From the cell containing the given text, extract its center point as [X, Y] coordinate. 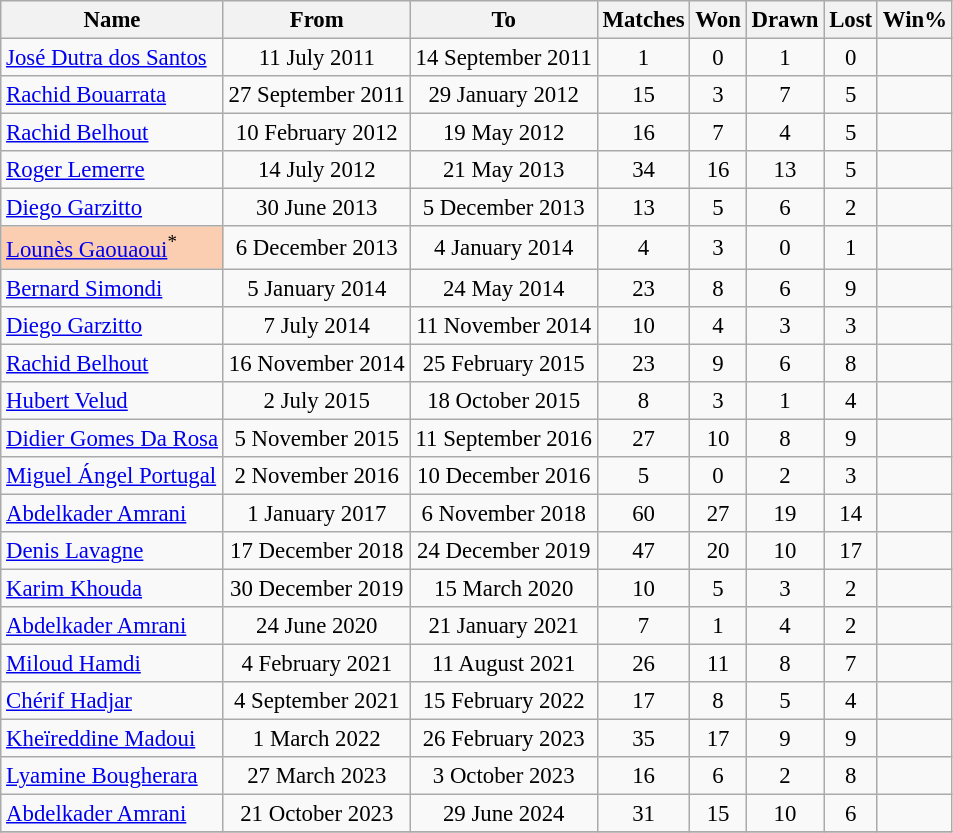
14 July 2012 [316, 170]
Lost [851, 20]
1 January 2017 [316, 513]
29 January 2012 [504, 95]
2 July 2015 [316, 400]
25 February 2015 [504, 363]
11 September 2016 [504, 438]
27 March 2023 [316, 776]
To [504, 20]
6 December 2013 [316, 247]
3 October 2023 [504, 776]
Bernard Simondi [112, 288]
5 January 2014 [316, 288]
10 December 2016 [504, 476]
11 November 2014 [504, 325]
24 June 2020 [316, 626]
Didier Gomes Da Rosa [112, 438]
Kheïreddine Madoui [112, 739]
Miloud Hamdi [112, 664]
27 September 2011 [316, 95]
Name [112, 20]
2 November 2016 [316, 476]
21 October 2023 [316, 814]
21 January 2021 [504, 626]
21 May 2013 [504, 170]
16 November 2014 [316, 363]
11 July 2011 [316, 58]
Lounès Gaouaoui* [112, 247]
47 [644, 551]
19 May 2012 [504, 133]
Roger Lemerre [112, 170]
14 [851, 513]
30 June 2013 [316, 208]
29 June 2024 [504, 814]
From [316, 20]
Lyamine Bougherara [112, 776]
14 September 2011 [504, 58]
17 December 2018 [316, 551]
26 [644, 664]
Hubert Velud [112, 400]
Karim Khouda [112, 588]
19 [785, 513]
15 February 2022 [504, 701]
6 November 2018 [504, 513]
Drawn [785, 20]
31 [644, 814]
5 December 2013 [504, 208]
24 December 2019 [504, 551]
Won [718, 20]
30 December 2019 [316, 588]
7 July 2014 [316, 325]
4 September 2021 [316, 701]
Matches [644, 20]
60 [644, 513]
1 March 2022 [316, 739]
Denis Lavagne [112, 551]
20 [718, 551]
11 August 2021 [504, 664]
18 October 2015 [504, 400]
5 November 2015 [316, 438]
4 January 2014 [504, 247]
Miguel Ángel Portugal [112, 476]
4 February 2021 [316, 664]
34 [644, 170]
José Dutra dos Santos [112, 58]
15 March 2020 [504, 588]
24 May 2014 [504, 288]
Chérif Hadjar [112, 701]
11 [718, 664]
10 February 2012 [316, 133]
Rachid Bouarrata [112, 95]
26 February 2023 [504, 739]
Win% [914, 20]
35 [644, 739]
